Search for the cell housing the specified text and yield its (x, y) center coordinate. 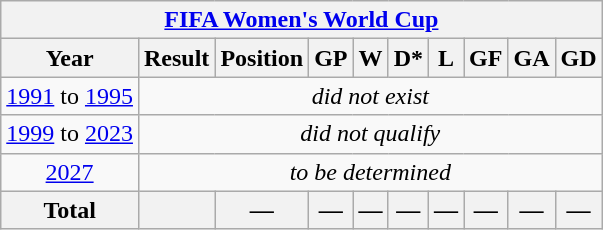
Year (70, 58)
GP (331, 58)
D* (408, 58)
GA (532, 58)
Position (262, 58)
W (370, 58)
FIFA Women's World Cup (302, 20)
Result (176, 58)
L (446, 58)
Total (70, 210)
did not qualify (370, 134)
did not exist (370, 96)
to be determined (370, 172)
GD (578, 58)
2027 (70, 172)
1991 to 1995 (70, 96)
1999 to 2023 (70, 134)
GF (486, 58)
